From the cell containing the given text, extract its center point as (x, y) coordinate. 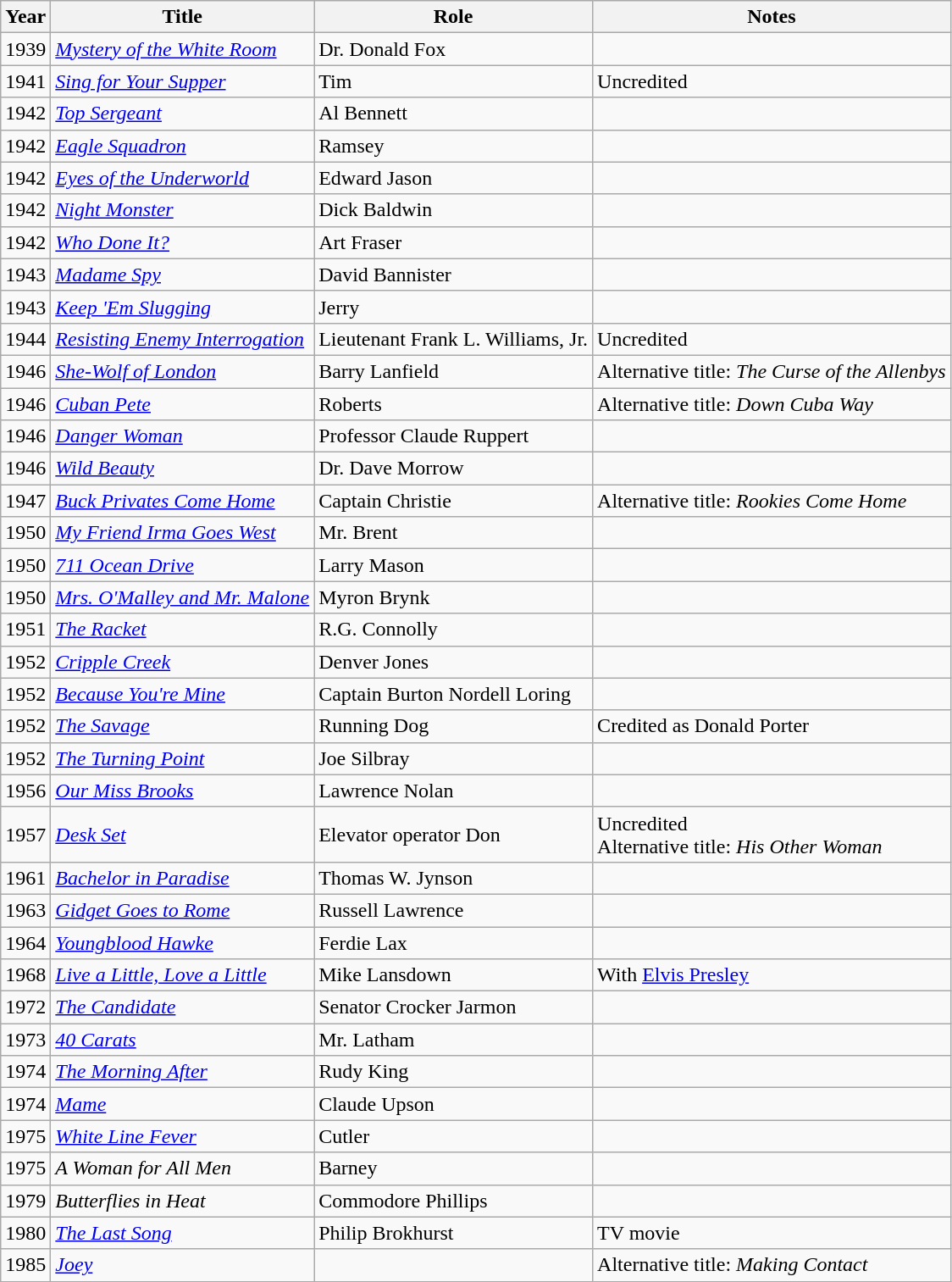
Bachelor in Paradise (183, 878)
Dick Baldwin (454, 210)
TV movie (772, 1233)
With Elvis Presley (772, 975)
She-Wolf of London (183, 371)
Youngblood Hawke (183, 943)
White Line Fever (183, 1136)
Jerry (454, 307)
Night Monster (183, 210)
The Candidate (183, 1007)
Barry Lanfield (454, 371)
Top Sergeant (183, 114)
Notes (772, 17)
Because You're Mine (183, 694)
Al Bennett (454, 114)
Thomas W. Jynson (454, 878)
Role (454, 17)
Title (183, 17)
711 Ocean Drive (183, 565)
Mame (183, 1104)
Captain Burton Nordell Loring (454, 694)
1973 (25, 1040)
Philip Brokhurst (454, 1233)
Dr. Dave Morrow (454, 469)
Alternative title: Down Cuba Way (772, 404)
Who Done It? (183, 242)
Ferdie Lax (454, 943)
Joe Silbray (454, 758)
1961 (25, 878)
My Friend Irma Goes West (183, 533)
Danger Woman (183, 436)
Eagle Squadron (183, 146)
Year (25, 17)
Senator Crocker Jarmon (454, 1007)
The Racket (183, 630)
Mr. Latham (454, 1040)
1956 (25, 791)
Elevator operator Don (454, 834)
Lieutenant Frank L. Williams, Jr. (454, 339)
1972 (25, 1007)
Professor Claude Ruppert (454, 436)
1968 (25, 975)
The Morning After (183, 1072)
Rudy King (454, 1072)
Madame Spy (183, 275)
Wild Beauty (183, 469)
A Woman for All Men (183, 1168)
Commodore Phillips (454, 1201)
Myron Brynk (454, 597)
Desk Set (183, 834)
Gidget Goes to Rome (183, 910)
Claude Upson (454, 1104)
1941 (25, 81)
1985 (25, 1265)
Tim (454, 81)
Alternative title: Rookies Come Home (772, 501)
1947 (25, 501)
Credited as Donald Porter (772, 726)
The Turning Point (183, 758)
Alternative title: Making Contact (772, 1265)
1963 (25, 910)
The Savage (183, 726)
Lawrence Nolan (454, 791)
Joey (183, 1265)
Butterflies in Heat (183, 1201)
1964 (25, 943)
Our Miss Brooks (183, 791)
1944 (25, 339)
Sing for Your Supper (183, 81)
1957 (25, 834)
David Bannister (454, 275)
Edward Jason (454, 178)
1979 (25, 1201)
40 Carats (183, 1040)
Eyes of the Underworld (183, 178)
Cuban Pete (183, 404)
Mike Lansdown (454, 975)
Running Dog (454, 726)
Larry Mason (454, 565)
Alternative title: The Curse of the Allenbys (772, 371)
Russell Lawrence (454, 910)
Roberts (454, 404)
Resisting Enemy Interrogation (183, 339)
Cutler (454, 1136)
The Last Song (183, 1233)
1951 (25, 630)
Dr. Donald Fox (454, 49)
R.G. Connolly (454, 630)
Captain Christie (454, 501)
1980 (25, 1233)
Art Fraser (454, 242)
Barney (454, 1168)
UncreditedAlternative title: His Other Woman (772, 834)
1939 (25, 49)
Buck Privates Come Home (183, 501)
Denver Jones (454, 662)
Live a Little, Love a Little (183, 975)
Cripple Creek (183, 662)
Ramsey (454, 146)
Mrs. O'Malley and Mr. Malone (183, 597)
Mystery of the White Room (183, 49)
Mr. Brent (454, 533)
Keep 'Em Slugging (183, 307)
